Determine the [x, y] coordinate at the center of the cell enclosing the given text.  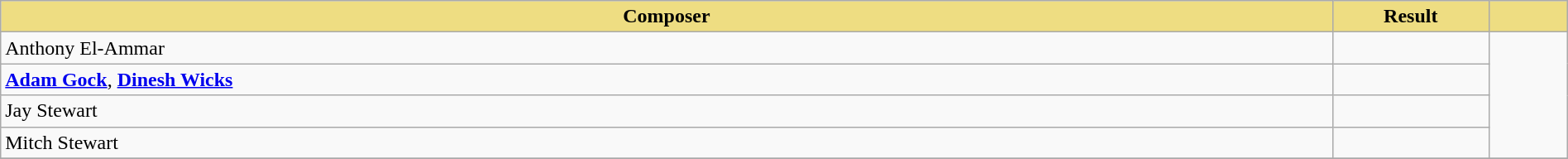
Anthony El-Ammar [667, 48]
Adam Gock, Dinesh Wicks [667, 79]
Mitch Stewart [667, 142]
Jay Stewart [667, 111]
Composer [667, 17]
Result [1411, 17]
